Scan for the cell matching the given text and deliver its (X, Y) coordinate at center. 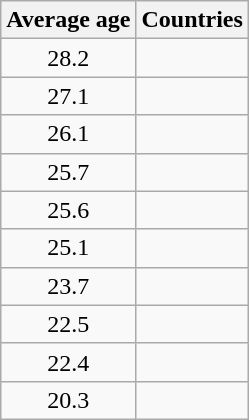
25.6 (68, 210)
22.5 (68, 324)
27.1 (68, 96)
Average age (68, 20)
28.2 (68, 58)
20.3 (68, 400)
26.1 (68, 134)
25.7 (68, 172)
Countries (192, 20)
25.1 (68, 248)
23.7 (68, 286)
22.4 (68, 362)
